For the text-containing cell, return its midpoint in (X, Y) coordinate format. 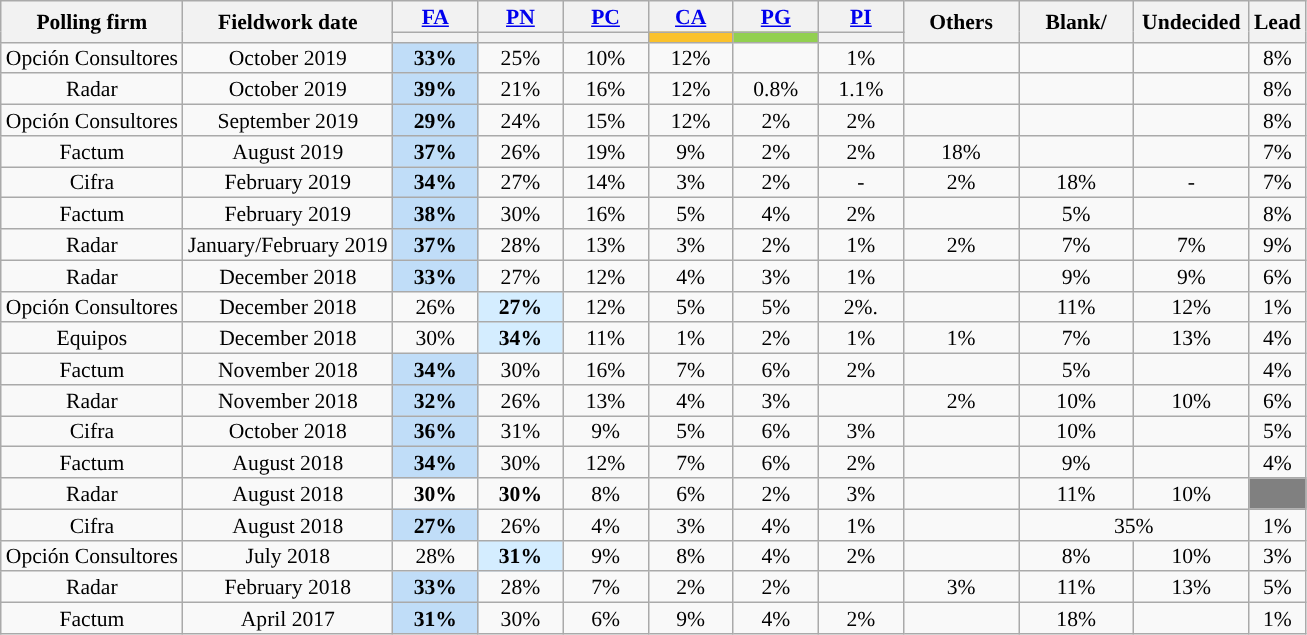
September 2019 (288, 120)
April 2017 (288, 618)
October 2018 (288, 432)
PG (776, 16)
39% (436, 90)
15% (606, 120)
24% (520, 120)
Equipos (92, 338)
PI (860, 16)
Blank/ (1076, 22)
February 2018 (288, 588)
21% (520, 90)
Fieldwork date (288, 22)
Undecided (1192, 22)
Others (960, 22)
PN (520, 16)
Lead (1278, 22)
Polling firm (92, 22)
38% (436, 214)
CA (690, 16)
25% (520, 58)
19% (606, 152)
14% (606, 182)
PC (606, 16)
FA (436, 16)
January/February 2019 (288, 244)
32% (436, 400)
35% (1134, 524)
July 2018 (288, 556)
August 2019 (288, 152)
1.1% (860, 90)
36% (436, 432)
0.8% (776, 90)
2%. (860, 306)
29% (436, 120)
